Scan for the cell matching the given text and deliver its (x, y) coordinate at center. 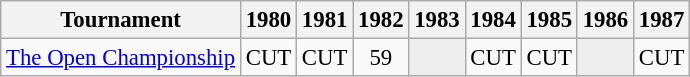
The Open Championship (121, 58)
1982 (381, 20)
1981 (325, 20)
1983 (437, 20)
1987 (661, 20)
1980 (268, 20)
59 (381, 58)
1985 (549, 20)
1984 (493, 20)
Tournament (121, 20)
1986 (605, 20)
